For the text-containing cell, return its midpoint in [X, Y] coordinate format. 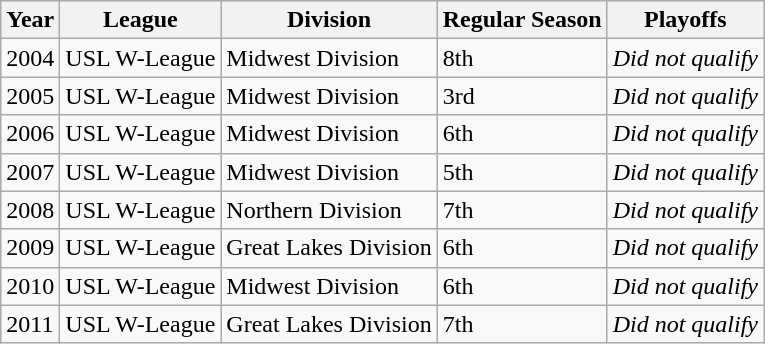
2007 [30, 172]
Northern Division [329, 210]
League [140, 20]
Playoffs [685, 20]
2010 [30, 286]
Division [329, 20]
2009 [30, 248]
Year [30, 20]
2005 [30, 96]
8th [522, 58]
3rd [522, 96]
2006 [30, 134]
2004 [30, 58]
Regular Season [522, 20]
2011 [30, 324]
5th [522, 172]
2008 [30, 210]
